Locate the cell with the specified text and output its (x, y) center coordinate. 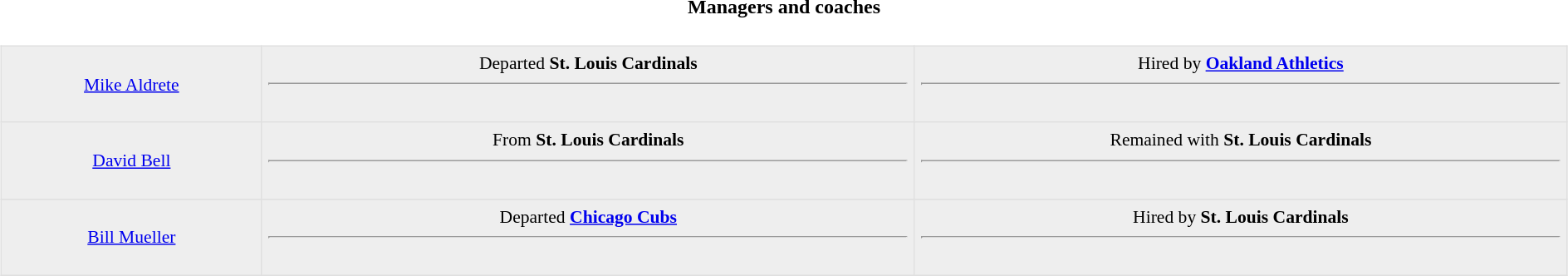
From St. Louis Cardinals (588, 160)
Hired by Oakland Athletics (1241, 84)
Bill Mueller (131, 237)
Remained with St. Louis Cardinals (1241, 160)
Departed Chicago Cubs (588, 237)
Departed St. Louis Cardinals (588, 84)
David Bell (131, 160)
Hired by St. Louis Cardinals (1241, 237)
Mike Aldrete (131, 84)
